Extract the (x, y) coordinate from the center of the cell holding the provided text.  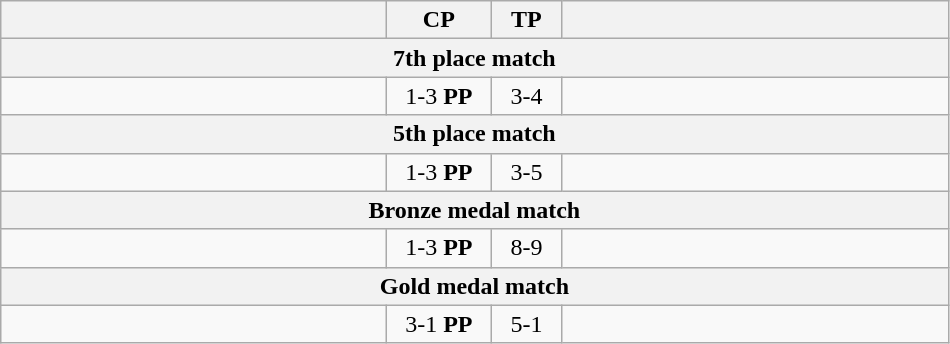
5th place match (474, 134)
TP (526, 20)
3-5 (526, 172)
CP (439, 20)
3-1 PP (439, 324)
5-1 (526, 324)
Bronze medal match (474, 210)
Gold medal match (474, 286)
7th place match (474, 58)
8-9 (526, 248)
3-4 (526, 96)
